Determine the [X, Y] coordinate at the center of the cell enclosing the given text.  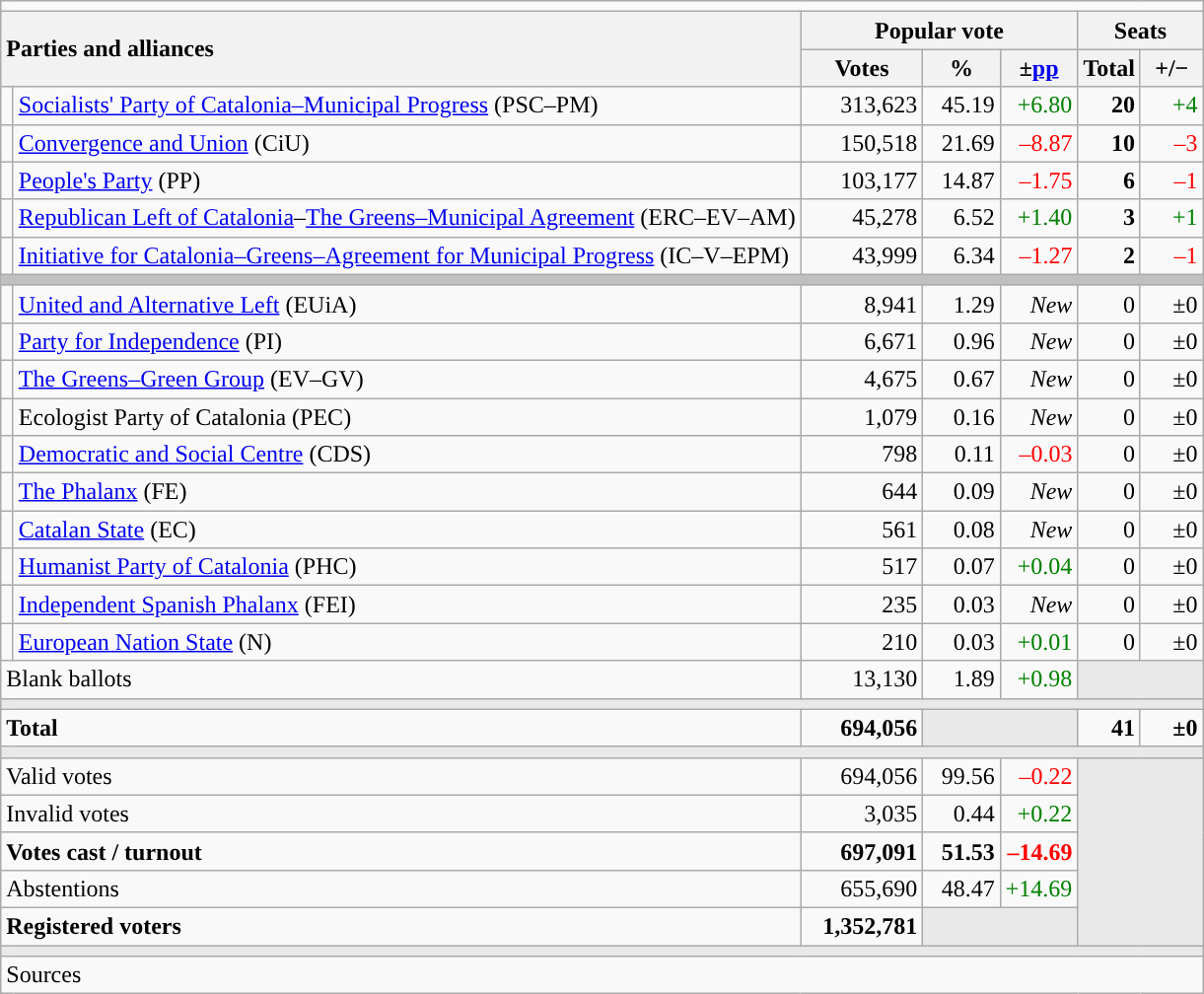
Parties and alliances [400, 49]
Sources [602, 975]
798 [862, 455]
+4 [1171, 106]
45,278 [862, 218]
644 [862, 492]
% [962, 68]
People's Party (PP) [406, 180]
Independent Spanish Phalanx (FEI) [406, 604]
0.44 [962, 814]
0.08 [962, 530]
–14.69 [1039, 851]
8,941 [862, 304]
Popular vote [939, 31]
Party for Independence (PI) [406, 341]
0.96 [962, 341]
1,352,781 [862, 926]
Republican Left of Catalonia–The Greens–Municipal Agreement (ERC–EV–AM) [406, 218]
European Nation State (N) [406, 642]
517 [862, 567]
1.89 [962, 679]
1,079 [862, 417]
The Greens–Green Group (EV–GV) [406, 379]
561 [862, 530]
6 [1109, 180]
313,623 [862, 106]
Votes cast / turnout [400, 851]
210 [862, 642]
+0.01 [1039, 642]
–1.27 [1039, 255]
4,675 [862, 379]
1.29 [962, 304]
0.11 [962, 455]
41 [1109, 728]
The Phalanx (FE) [406, 492]
45.19 [962, 106]
99.56 [962, 776]
Initiative for Catalonia–Greens–Agreement for Municipal Progress (IC–V–EPM) [406, 255]
6.34 [962, 255]
103,177 [862, 180]
Ecologist Party of Catalonia (PEC) [406, 417]
20 [1109, 106]
Democratic and Social Centre (CDS) [406, 455]
0.09 [962, 492]
+1.40 [1039, 218]
697,091 [862, 851]
6.52 [962, 218]
Convergence and Union (CiU) [406, 143]
3 [1109, 218]
Valid votes [400, 776]
+1 [1171, 218]
150,518 [862, 143]
0.67 [962, 379]
Abstentions [400, 888]
655,690 [862, 888]
+14.69 [1039, 888]
235 [862, 604]
0.07 [962, 567]
+0.04 [1039, 567]
+0.22 [1039, 814]
Votes [862, 68]
United and Alternative Left (EUiA) [406, 304]
48.47 [962, 888]
0.16 [962, 417]
+6.80 [1039, 106]
–8.87 [1039, 143]
–0.22 [1039, 776]
–1.75 [1039, 180]
43,999 [862, 255]
Catalan State (EC) [406, 530]
51.53 [962, 851]
13,130 [862, 679]
2 [1109, 255]
Registered voters [400, 926]
Seats [1140, 31]
Invalid votes [400, 814]
Blank ballots [400, 679]
21.69 [962, 143]
Humanist Party of Catalonia (PHC) [406, 567]
Socialists' Party of Catalonia–Municipal Progress (PSC–PM) [406, 106]
+0.98 [1039, 679]
3,035 [862, 814]
–0.03 [1039, 455]
±pp [1039, 68]
+/− [1171, 68]
14.87 [962, 180]
6,671 [862, 341]
10 [1109, 143]
–3 [1171, 143]
